For the text-containing cell, return its midpoint in (X, Y) coordinate format. 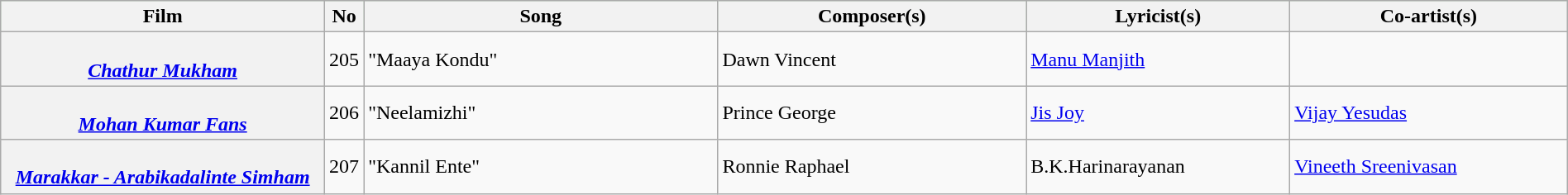
Film (163, 17)
Lyricist(s) (1158, 17)
Vijay Yesudas (1429, 112)
"Kannil Ente" (541, 167)
Ronnie Raphael (872, 167)
206 (344, 112)
Jis Joy (1158, 112)
205 (344, 59)
Prince George (872, 112)
Chathur Mukham (163, 59)
B.K.Harinarayanan (1158, 167)
Composer(s) (872, 17)
No (344, 17)
Song (541, 17)
207 (344, 167)
"Neelamizhi" (541, 112)
Manu Manjith (1158, 59)
Marakkar - Arabikadalinte Simham (163, 167)
Dawn Vincent (872, 59)
"Maaya Kondu" (541, 59)
Vineeth Sreenivasan (1429, 167)
Mohan Kumar Fans (163, 112)
Co-artist(s) (1429, 17)
